Extract the [x, y] coordinate from the center of the cell holding the provided text.  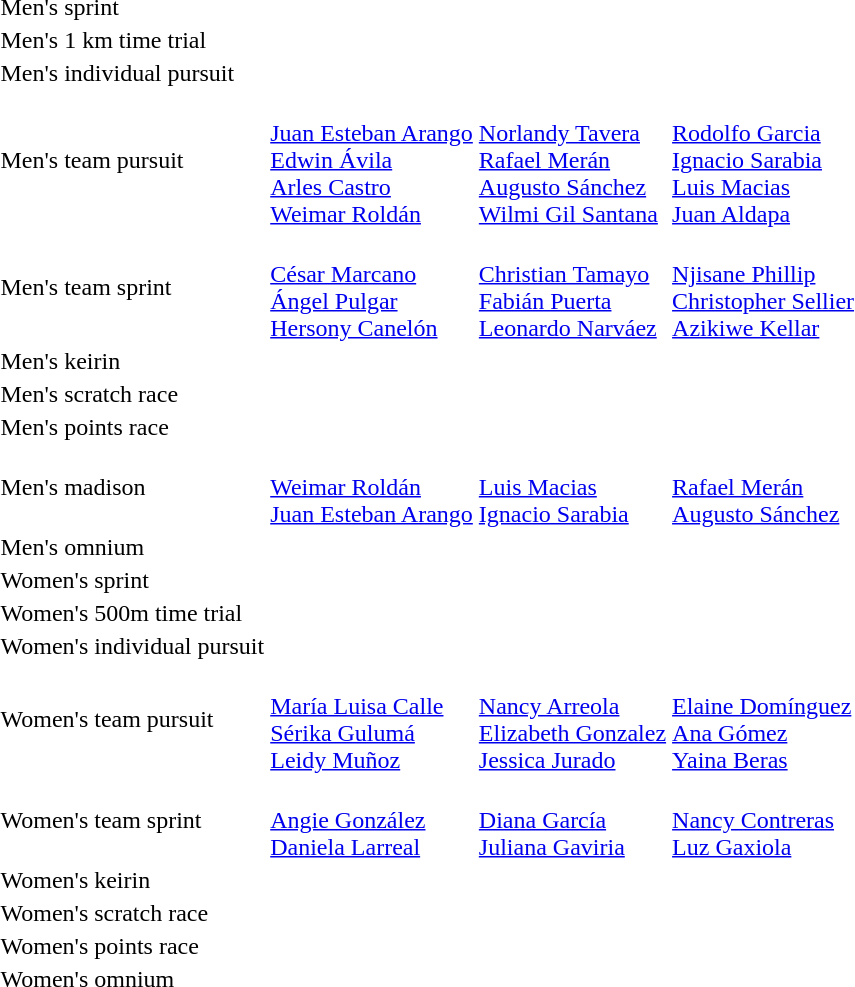
Nancy ArreolaElizabeth GonzalezJessica Jurado [572, 720]
César MarcanoÁngel PulgarHersony Canelón [372, 288]
Norlandy TaveraRafael MeránAugusto SánchezWilmi Gil Santana [572, 160]
Christian TamayoFabián PuertaLeonardo Narváez [572, 288]
Luis MaciasIgnacio Sarabia [572, 487]
Angie GonzálezDaniela Larreal [372, 820]
Diana GarcíaJuliana Gaviria [572, 820]
Weimar RoldánJuan Esteban Arango [372, 487]
Juan Esteban ArangoEdwin ÁvilaArles CastroWeimar Roldán [372, 160]
María Luisa CalleSérika GulumáLeidy Muñoz [372, 720]
